Detect which cell encompasses the target text, then output its (x, y) center coordinate. 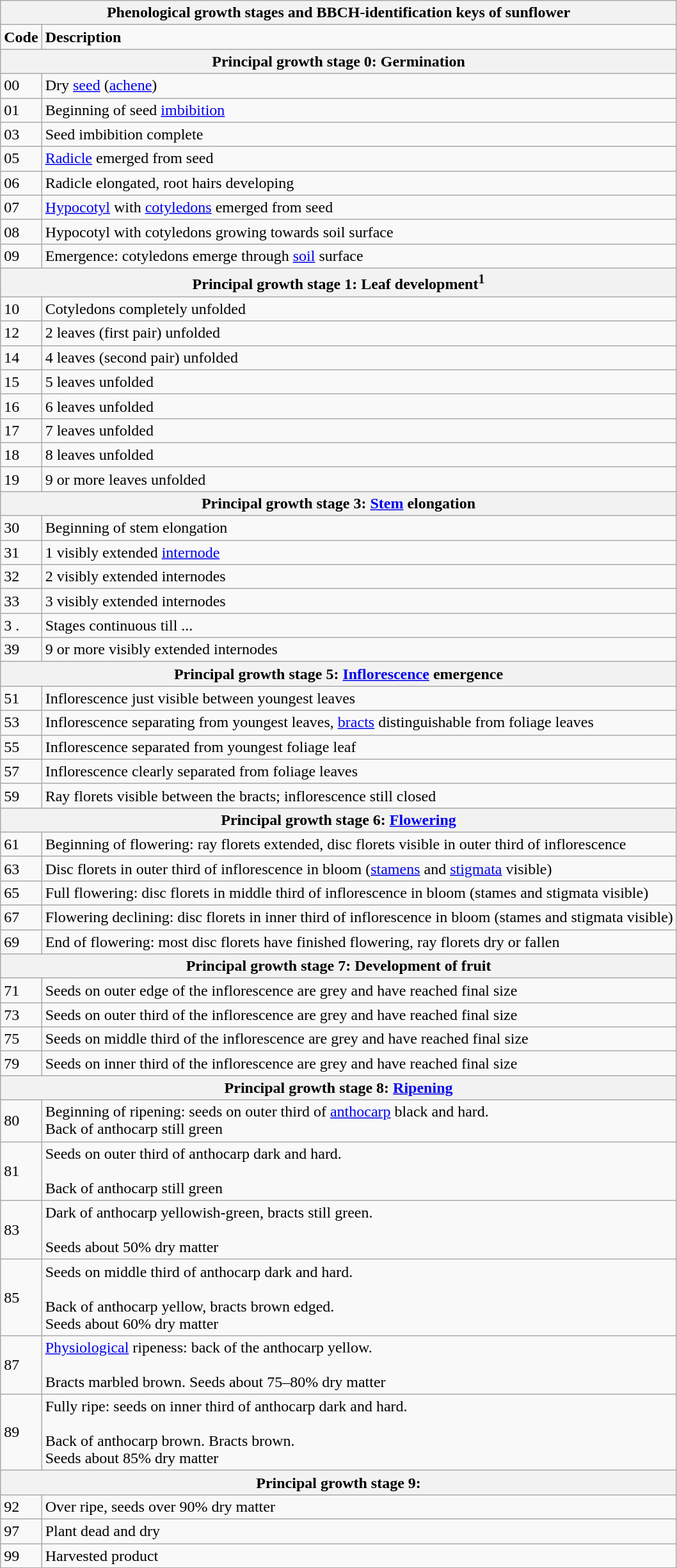
73 (21, 1015)
Seeds on inner third of the inflorescence are grey and have reached final size (359, 1063)
Principal growth stage 8: Ripening (339, 1088)
Hypocotyl with cotyledons emerged from seed (359, 207)
14 (21, 357)
Seeds on outer third of the inflorescence are grey and have reached final size (359, 1015)
Radicle elongated, root hairs developing (359, 183)
12 (21, 333)
99 (21, 1556)
Beginning of ripening: seeds on outer third of anthocarp black and hard. Back of anthocarp still green (359, 1120)
79 (21, 1063)
81 (21, 1171)
03 (21, 134)
06 (21, 183)
05 (21, 159)
Principal growth stage 1: Leaf development1 (339, 283)
Code (21, 37)
17 (21, 430)
Radicle emerged from seed (359, 159)
8 leaves unfolded (359, 455)
71 (21, 991)
55 (21, 747)
Principal growth stage 0: Germination (339, 61)
Fully ripe: seeds on inner third of anthocarp dark and hard.Back of anthocarp brown. Bracts brown. Seeds about 85% dry matter (359, 1432)
Cotyledons completely unfolded (359, 309)
85 (21, 1297)
Flowering declining: disc florets in inner third of inflorescence in bloom (stames and stigmata visible) (359, 918)
33 (21, 601)
Ray florets visible between the bracts; inflorescence still closed (359, 796)
Dry seed (achene) (359, 86)
87 (21, 1365)
16 (21, 406)
Inflorescence separated from youngest foliage leaf (359, 747)
63 (21, 868)
19 (21, 479)
Inflorescence clearly separated from foliage leaves (359, 771)
69 (21, 942)
32 (21, 577)
Full flowering: disc florets in middle third of inflorescence in bloom (stames and stigmata visible) (359, 893)
Principal growth stage 5: Inflorescence emergence (339, 674)
Inflorescence just visible between youngest leaves (359, 698)
9 or more leaves unfolded (359, 479)
65 (21, 893)
4 leaves (second pair) unfolded (359, 357)
Stages continuous till ... (359, 625)
Beginning of seed imbibition (359, 110)
30 (21, 528)
10 (21, 309)
3 visibly extended internodes (359, 601)
Seeds on middle third of the inflorescence are grey and have reached final size (359, 1039)
End of flowering: most disc florets have finished flowering, ray florets dry or fallen (359, 942)
75 (21, 1039)
Physiological ripeness: back of the anthocarp yellow.Bracts marbled brown. Seeds about 75–80% dry matter (359, 1365)
31 (21, 553)
2 leaves (first pair) unfolded (359, 333)
09 (21, 256)
Seeds on middle third of anthocarp dark and hard.Back of anthocarp yellow, bracts brown edged. Seeds about 60% dry matter (359, 1297)
1 visibly extended internode (359, 553)
Over ripe, seeds over 90% dry matter (359, 1507)
Disc florets in outer third of inflorescence in bloom (stamens and stigmata visible) (359, 868)
59 (21, 796)
08 (21, 231)
92 (21, 1507)
Emergence: cotyledons emerge through soil surface (359, 256)
Inflorescence separating from youngest leaves, bracts distinguishable from foliage leaves (359, 723)
7 leaves unfolded (359, 430)
97 (21, 1532)
Principal growth stage 6: Flowering (339, 820)
80 (21, 1120)
Hypocotyl with cotyledons growing towards soil surface (359, 231)
Beginning of stem elongation (359, 528)
Seeds on outer third of anthocarp dark and hard.Back of anthocarp still green (359, 1171)
9 or more visibly extended internodes (359, 650)
83 (21, 1230)
Beginning of flowering: ray florets extended, disc florets visible in outer third of inflorescence (359, 844)
53 (21, 723)
Principal growth stage 9: (339, 1482)
57 (21, 771)
07 (21, 207)
39 (21, 650)
61 (21, 844)
5 leaves unfolded (359, 382)
51 (21, 698)
Phenological growth stages and BBCH-identification keys of sunflower (339, 13)
15 (21, 382)
Principal growth stage 7: Development of fruit (339, 966)
Seed imbibition complete (359, 134)
Principal growth stage 3: Stem elongation (339, 503)
Dark of anthocarp yellowish-green, bracts still green.Seeds about 50% dry matter (359, 1230)
2 visibly extended internodes (359, 577)
89 (21, 1432)
01 (21, 110)
Plant dead and dry (359, 1532)
Description (359, 37)
Seeds on outer edge of the inflorescence are grey and have reached final size (359, 991)
00 (21, 86)
3 . (21, 625)
67 (21, 918)
6 leaves unfolded (359, 406)
Harvested product (359, 1556)
18 (21, 455)
